Scan for the cell matching the given text and deliver its [x, y] coordinate at center. 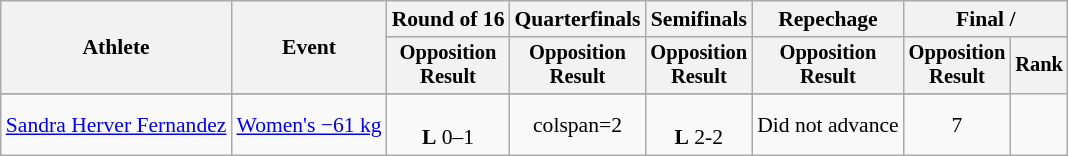
L 2-2 [700, 124]
colspan=2 [577, 124]
Round of 16 [448, 19]
Women's −61 kg [308, 124]
Did not advance [828, 124]
Quarterfinals [577, 19]
Final / [986, 19]
Repechage [828, 19]
Sandra Herver Fernandez [116, 124]
Event [308, 48]
L 0–1 [448, 124]
7 [958, 124]
Semifinals [700, 19]
Rank [1039, 66]
Athlete [116, 48]
